Provide the (X, Y) coordinate of the cell's center where the given text is located.  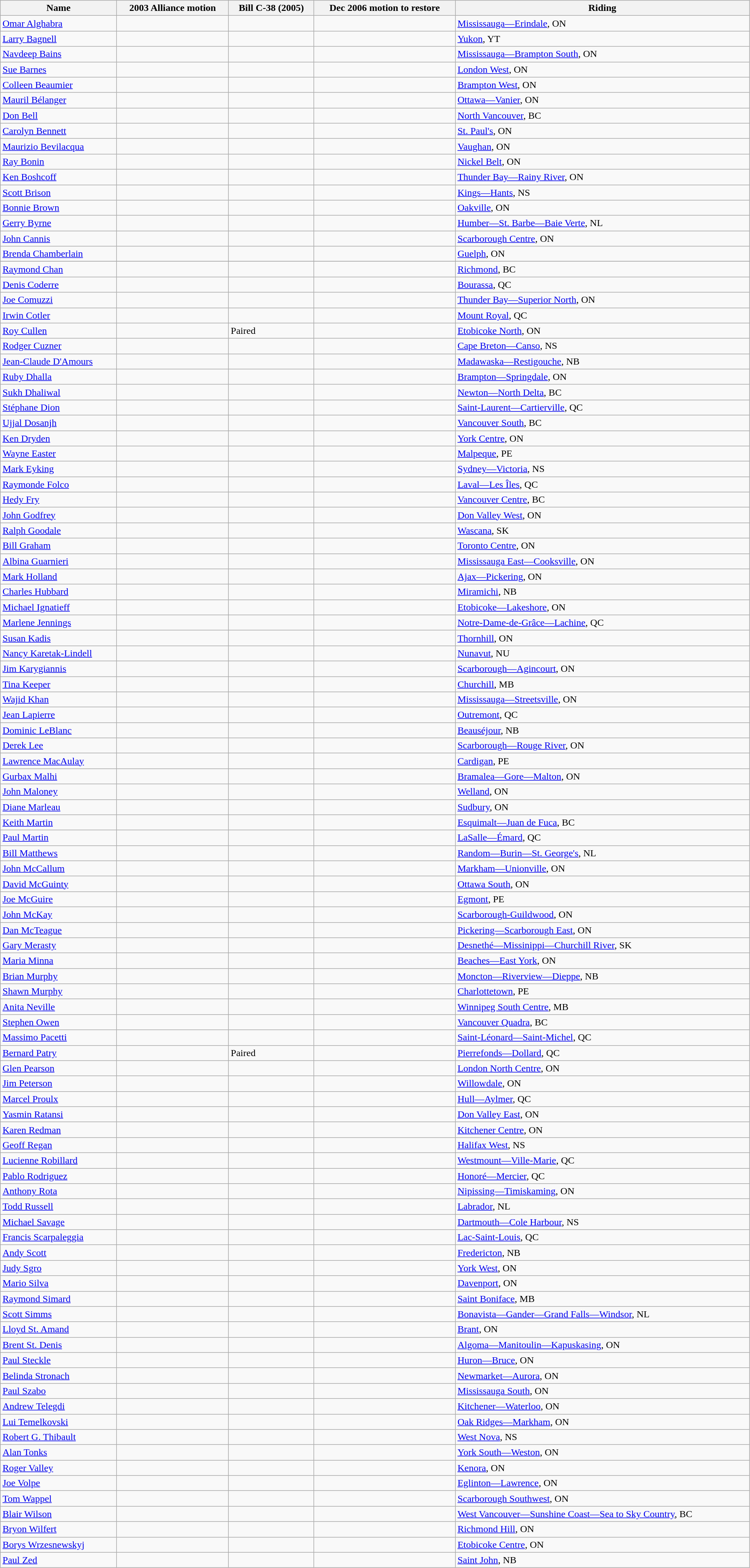
Fredericton, NB (602, 1253)
Davenport, ON (602, 1283)
Vaughan, ON (602, 146)
Churchill, MB (602, 684)
Raymond Simard (58, 1299)
Ottawa—Vanier, ON (602, 100)
Colleen Beaumier (58, 85)
Sukh Dhaliwal (58, 392)
Joe McGuire (58, 899)
London North Centre, ON (602, 1068)
Jim Karygiannis (58, 669)
York West, ON (602, 1268)
London West, ON (602, 69)
2003 Alliance motion (173, 8)
Random—Burin—St. George's, NL (602, 853)
Brampton West, ON (602, 85)
Wayne Easter (58, 454)
Ray Bonin (58, 161)
Beauséjour, NB (602, 730)
Roy Cullen (58, 331)
Huron—Bruce, ON (602, 1360)
Halifax West, NS (602, 1145)
Pablo Rodriguez (58, 1176)
Oak Ridges—Markham, ON (602, 1421)
Raymonde Folco (58, 484)
Belinda Stronach (58, 1375)
Omar Alghabra (58, 23)
Lucienne Robillard (58, 1160)
Kings—Hants, NS (602, 193)
Newmarket—Aurora, ON (602, 1375)
Riding (602, 8)
Brian Murphy (58, 976)
Bill Graham (58, 546)
Bill Matthews (58, 853)
Etobicoke Centre, ON (602, 1545)
Thornhill, ON (602, 638)
Jean Lapierre (58, 715)
John Godfrey (58, 515)
Charles Hubbard (58, 592)
Maurizio Bevilacqua (58, 146)
Gurbax Malhi (58, 776)
Brant, ON (602, 1329)
Joe Comuzzi (58, 300)
Toronto Centre, ON (602, 546)
Hull—Aylmer, QC (602, 1099)
Thunder Bay—Rainy River, ON (602, 177)
Gerry Byrne (58, 223)
Brent St. Denis (58, 1345)
Etobicoke—Lakeshore, ON (602, 607)
Raymond Chan (58, 269)
Marcel Proulx (58, 1099)
Wajid Khan (58, 700)
Scarborough—Agincourt, ON (602, 669)
Saint Boniface, MB (602, 1299)
Dominic LeBlanc (58, 730)
Etobicoke North, ON (602, 331)
Carolyn Bennett (58, 131)
Moncton—Riverview—Dieppe, NB (602, 976)
Richmond, BC (602, 269)
Kitchener Centre, ON (602, 1130)
John McCallum (58, 868)
Westmount—Ville-Marie, QC (602, 1160)
York South—Weston, ON (602, 1453)
Desnethé—Missinippi—Churchill River, SK (602, 945)
Bonnie Brown (58, 208)
Laval—Les Îles, QC (602, 484)
Scarborough-Guildwood, ON (602, 914)
Roger Valley (58, 1468)
Miramichi, NB (602, 592)
Glen Pearson (58, 1068)
Gary Merasty (58, 945)
Blair Wilson (58, 1514)
Andy Scott (58, 1253)
Saint-Laurent—Cartierville, QC (602, 407)
West Nova, NS (602, 1437)
Paul Steckle (58, 1360)
Bonavista—Gander—Grand Falls—Windsor, NL (602, 1314)
John Maloney (58, 792)
Ajax—Pickering, ON (602, 576)
Denis Coderre (58, 285)
Winnipeg South Centre, MB (602, 1007)
Markham—Unionville, ON (602, 868)
Algoma—Manitoulin—Kapuskasing, ON (602, 1345)
York Centre, ON (602, 438)
Welland, ON (602, 792)
Rodger Cuzner (58, 346)
Scott Simms (58, 1314)
Willowdale, ON (602, 1084)
Nancy Karetak-Lindell (58, 653)
Kenora, ON (602, 1468)
Mississauga—Streetsville, ON (602, 700)
Saint John, NB (602, 1560)
Todd Russell (58, 1207)
Thunder Bay—Superior North, ON (602, 300)
Notre-Dame-de-Grâce—Lachine, QC (602, 623)
Geoff Regan (58, 1145)
Alan Tonks (58, 1453)
Karen Redman (58, 1130)
Diane Marleau (58, 807)
Charlottetown, PE (602, 992)
Paul Martin (58, 838)
Scarborough—Rouge River, ON (602, 746)
Stéphane Dion (58, 407)
Mississauga East—Cooksville, ON (602, 561)
Anthony Rota (58, 1191)
Ottawa South, ON (602, 884)
Navdeep Bains (58, 54)
Don Valley West, ON (602, 515)
Outremont, QC (602, 715)
Bourassa, QC (602, 285)
Ruby Dhalla (58, 377)
Guelph, ON (602, 254)
Name (58, 8)
Jean-Claude D'Amours (58, 361)
Honoré—Mercier, QC (602, 1176)
Jim Peterson (58, 1084)
Newton—North Delta, BC (602, 392)
North Vancouver, BC (602, 115)
Labrador, NL (602, 1207)
Mario Silva (58, 1283)
Sue Barnes (58, 69)
Pickering—Scarborough East, ON (602, 930)
Wascana, SK (602, 530)
Paul Zed (58, 1560)
Scarborough Southwest, ON (602, 1499)
LaSalle—Émard, QC (602, 838)
Irwin Cotler (58, 315)
Don Valley East, ON (602, 1114)
Tina Keeper (58, 684)
Nipissing—Timiskaming, ON (602, 1191)
Andrew Telegdi (58, 1406)
Joe Volpe (58, 1483)
St. Paul's, ON (602, 131)
Oakville, ON (602, 208)
Egmont, PE (602, 899)
Anita Neville (58, 1007)
Yukon, YT (602, 39)
Lawrence MacAulay (58, 761)
Scarborough Centre, ON (602, 239)
Richmond Hill, ON (602, 1529)
Esquimalt—Juan de Fuca, BC (602, 822)
Bramalea—Gore—Malton, ON (602, 776)
Marlene Jennings (58, 623)
Saint-Léonard—Saint-Michel, QC (602, 1038)
Scott Brison (58, 193)
Yasmin Ratansi (58, 1114)
Dec 2006 motion to restore (384, 8)
Ken Dryden (58, 438)
Mauril Bélanger (58, 100)
Derek Lee (58, 746)
Lac-Saint-Louis, QC (602, 1237)
Ralph Goodale (58, 530)
Hedy Fry (58, 500)
Kitchener—Waterloo, ON (602, 1406)
Bernard Patry (58, 1053)
Brampton—Springdale, ON (602, 377)
Albina Guarnieri (58, 561)
Vancouver South, BC (602, 423)
Don Bell (58, 115)
Dan McTeague (58, 930)
Shawn Murphy (58, 992)
Cape Breton—Canso, NS (602, 346)
John McKay (58, 914)
Mississauga—Brampton South, ON (602, 54)
Lui Temelkovski (58, 1421)
Malpeque, PE (602, 454)
Ujjal Dosanjh (58, 423)
Brenda Chamberlain (58, 254)
Robert G. Thibault (58, 1437)
Massimo Pacetti (58, 1038)
Vancouver Quadra, BC (602, 1022)
Borys Wrzesnewskyj (58, 1545)
Bryon Wilfert (58, 1529)
Bill C-38 (2005) (272, 8)
Francis Scarpaleggia (58, 1237)
Mississauga South, ON (602, 1391)
Judy Sgro (58, 1268)
Dartmouth—Cole Harbour, NS (602, 1222)
Mark Eyking (58, 469)
Madawaska—Restigouche, NB (602, 361)
Vancouver Centre, BC (602, 500)
Larry Bagnell (58, 39)
Mississauga—Erindale, ON (602, 23)
Mount Royal, QC (602, 315)
Susan Kadis (58, 638)
Stephen Owen (58, 1022)
Keith Martin (58, 822)
Cardigan, PE (602, 761)
Michael Ignatieff (58, 607)
Maria Minna (58, 961)
Nickel Belt, ON (602, 161)
Beaches—East York, ON (602, 961)
Eglinton—Lawrence, ON (602, 1483)
Humber—St. Barbe—Baie Verte, NL (602, 223)
Michael Savage (58, 1222)
Nunavut, NU (602, 653)
West Vancouver—Sunshine Coast—Sea to Sky Country, BC (602, 1514)
John Cannis (58, 239)
Paul Szabo (58, 1391)
Sydney—Victoria, NS (602, 469)
Ken Boshcoff (58, 177)
Mark Holland (58, 576)
David McGuinty (58, 884)
Lloyd St. Amand (58, 1329)
Sudbury, ON (602, 807)
Pierrefonds—Dollard, QC (602, 1053)
Tom Wappel (58, 1499)
